Identify which cell holds the provided text, then report its (x, y) central coordinate. 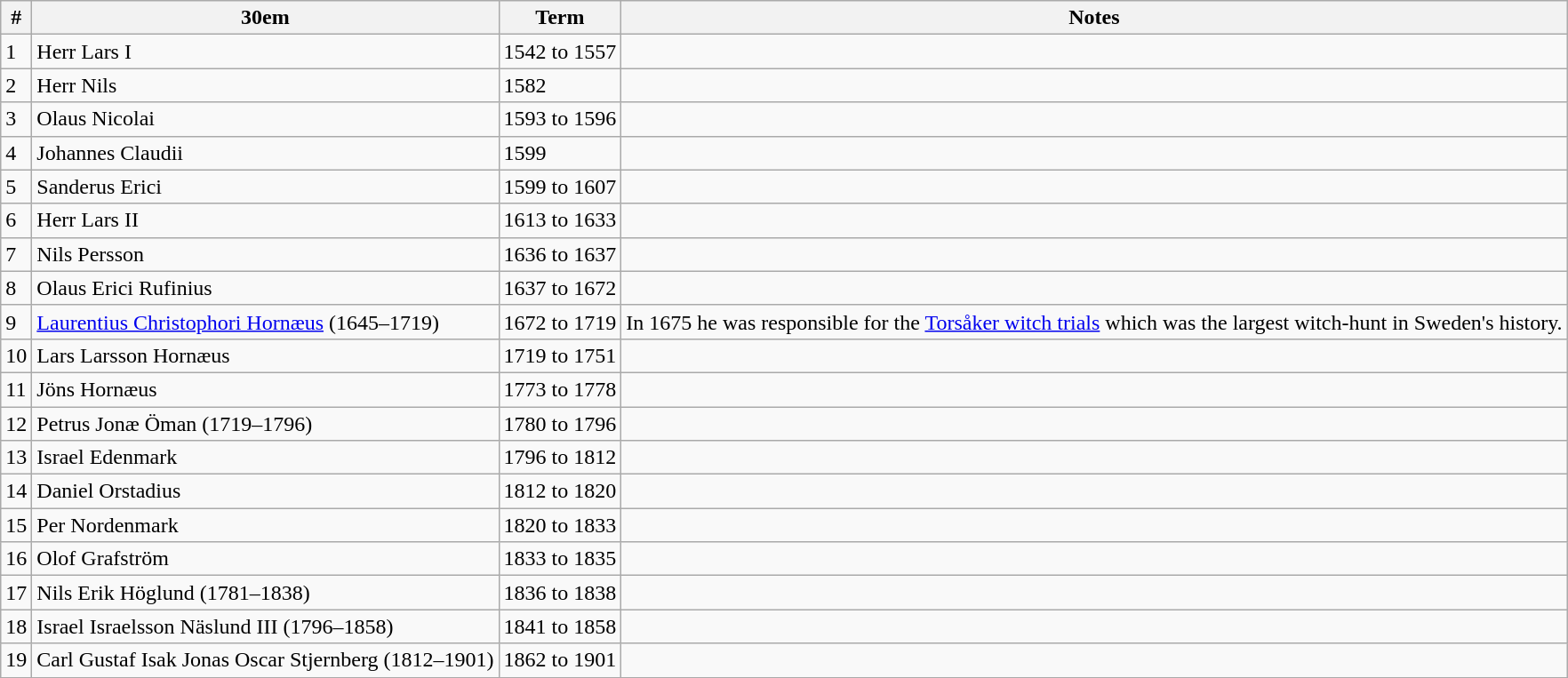
Israel Israelsson Näslund III (1796–1858) (265, 626)
1637 to 1672 (560, 288)
1672 to 1719 (560, 322)
Jöns Hornæus (265, 389)
1719 to 1751 (560, 355)
30em (265, 18)
10 (16, 355)
8 (16, 288)
14 (16, 491)
3 (16, 119)
15 (16, 525)
Daniel Orstadius (265, 491)
12 (16, 424)
11 (16, 389)
1836 to 1838 (560, 593)
Herr Nils (265, 85)
1773 to 1778 (560, 389)
Laurentius Christophori Hornæus (1645–1719) (265, 322)
19 (16, 660)
1599 to 1607 (560, 187)
Notes (1094, 18)
1636 to 1637 (560, 254)
Herr Lars II (265, 220)
Term (560, 18)
Petrus Jonæ Öman (1719–1796) (265, 424)
1542 to 1557 (560, 52)
Olaus Nicolai (265, 119)
Olaus Erici Rufinius (265, 288)
Israel Edenmark (265, 458)
Herr Lars I (265, 52)
9 (16, 322)
13 (16, 458)
17 (16, 593)
1820 to 1833 (560, 525)
18 (16, 626)
6 (16, 220)
1 (16, 52)
7 (16, 254)
Sanderus Erici (265, 187)
1613 to 1633 (560, 220)
Nils Erik Höglund (1781–1838) (265, 593)
1841 to 1858 (560, 626)
1582 (560, 85)
1796 to 1812 (560, 458)
1599 (560, 153)
1862 to 1901 (560, 660)
Olof Grafström (265, 559)
In 1675 he was responsible for the Torsåker witch trials which was the largest witch-hunt in Sweden's history. (1094, 322)
1833 to 1835 (560, 559)
Nils Persson (265, 254)
16 (16, 559)
1812 to 1820 (560, 491)
Per Nordenmark (265, 525)
Johannes Claudii (265, 153)
Carl Gustaf Isak Jonas Oscar Stjernberg (1812–1901) (265, 660)
1593 to 1596 (560, 119)
5 (16, 187)
# (16, 18)
2 (16, 85)
Lars Larsson Hornæus (265, 355)
4 (16, 153)
1780 to 1796 (560, 424)
